Provide the [X, Y] coordinate of the cell's center where the given text is located.  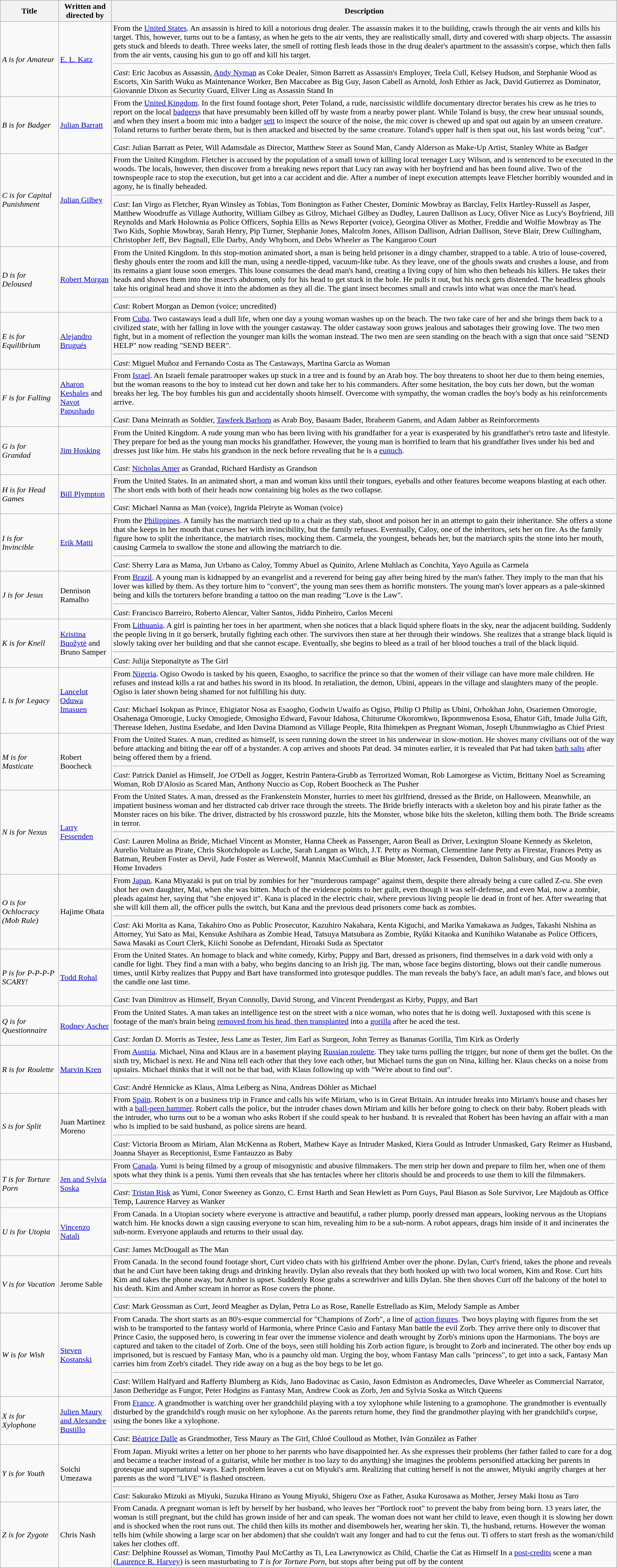
J is for Jesus [29, 595]
E. L. Katz [85, 59]
Jim Hosking [85, 450]
Julien Maury and Alexandre Bustillo [85, 1421]
W is for Wish [29, 1355]
L is for Legacy [29, 700]
Robert Boocheck [85, 762]
Jen and Sylvia Soska [85, 1184]
S is for Split [29, 1126]
Title [29, 11]
V is for Vacation [29, 1284]
U is for Utopia [29, 1232]
Julian Gilbey [85, 200]
Larry Fessenden [85, 832]
Bill Plympton [85, 494]
Erik Matti [85, 542]
H is for Head Games [29, 494]
Chris Nash [85, 1535]
A is for Amateur [29, 59]
N is for Nexus [29, 832]
Z is for Zygote [29, 1535]
G is for Grandad [29, 450]
Alejandro Brugués [85, 341]
Marvin Kren [85, 1069]
Jerome Sable [85, 1284]
Julian Barratt [85, 125]
B is for Badger [29, 125]
E is for Equilibrium [29, 341]
C is for Capital Punishment [29, 200]
I is for Invincible [29, 542]
Soichi Umezawa [85, 1473]
Description [365, 11]
Hajime Ohata [85, 911]
O is for Ochlocracy (Mob Rule) [29, 911]
Lancelot Oduwa Imasuen [85, 700]
Dennison Ramalho [85, 595]
D is for Deloused [29, 279]
R is for Roulette [29, 1069]
Q is for Questionnaire [29, 1026]
F is for Falling [29, 398]
Juan Martinez Moreno [85, 1126]
Todd Rohal [85, 977]
T is for Torture Porn [29, 1184]
M is for Masticate [29, 762]
Y is for Youth [29, 1473]
Rodney Ascher [85, 1026]
Robert Morgan [85, 279]
X is for Xylophone [29, 1421]
Aharon Keshales and Navot Papushado [85, 398]
Vincenzo Natali [85, 1232]
Steven Kostanski [85, 1355]
K is for Knell [29, 643]
Written and directed by [85, 11]
Kristina Buožytė and Bruno Samper [85, 643]
P is for P-P-P-P SCARY! [29, 977]
